Pinpoint the cell where the given text exists, returning its (x, y) midpoint coordinate. 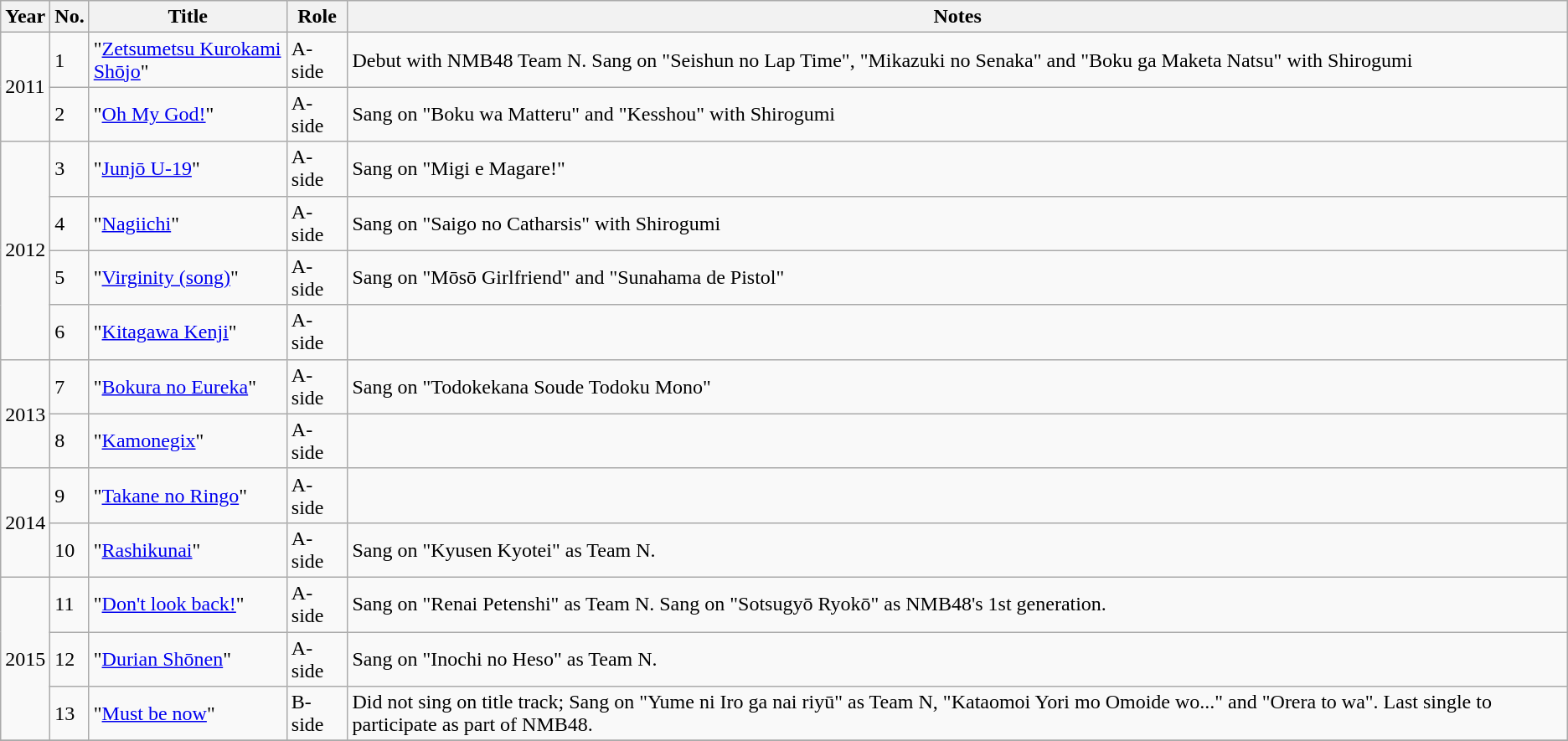
Sang on "Kyusen Kyotei" as Team N. (957, 549)
9 (70, 496)
Sang on "Boku wa Matteru" and "Kesshou" with Shirogumi (957, 114)
Sang on "Inochi no Heso" as Team N. (957, 658)
B-side (317, 713)
1 (70, 60)
"Oh My God!" (188, 114)
Title (188, 17)
"Kitagawa Kenji" (188, 332)
Sang on "Renai Petenshi" as Team N. Sang on "Sotsugyō Ryokō" as NMB48's 1st generation. (957, 605)
"Don't look back!" (188, 605)
7 (70, 387)
Role (317, 17)
13 (70, 713)
No. (70, 17)
"Must be now" (188, 713)
2014 (25, 522)
Sang on "Todokekana Soude Todoku Mono" (957, 387)
4 (70, 223)
"Bokura no Eureka" (188, 387)
Sang on "Saigo no Catharsis" with Shirogumi (957, 223)
5 (70, 278)
12 (70, 658)
"Nagiichi" (188, 223)
Sang on "Mōsō Girlfriend" and "Sunahama de Pistol" (957, 278)
"Rashikunai" (188, 549)
"Kamonegix" (188, 440)
2015 (25, 658)
8 (70, 440)
6 (70, 332)
11 (70, 605)
2013 (25, 414)
10 (70, 549)
"Durian Shōnen" (188, 658)
3 (70, 169)
"Takane no Ringo" (188, 496)
"Zetsumetsu Kurokami Shōjo" (188, 60)
2011 (25, 87)
Year (25, 17)
2 (70, 114)
Notes (957, 17)
"Virginity (song)" (188, 278)
Sang on "Migi e Magare!" (957, 169)
Debut with NMB48 Team N. Sang on "Seishun no Lap Time", "Mikazuki no Senaka" and "Boku ga Maketa Natsu" with Shirogumi (957, 60)
2012 (25, 250)
"Junjō U-19" (188, 169)
